Find where the given text appears and provide that cell's center as (X, Y) coordinate. 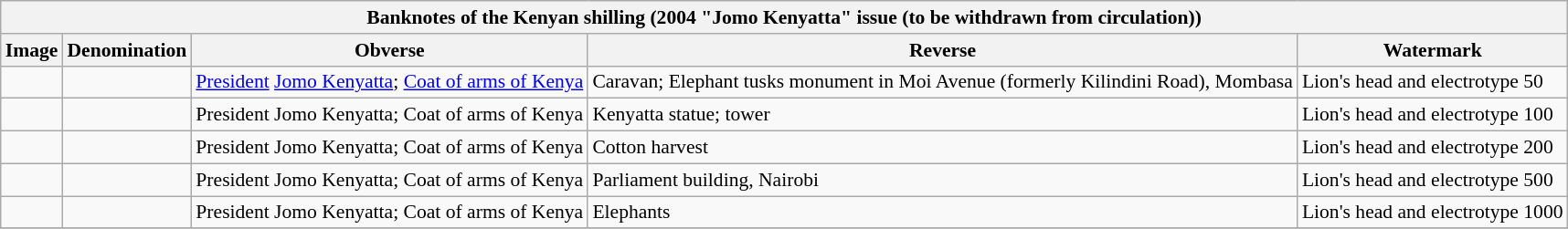
Banknotes of the Kenyan shilling (2004 "Jomo Kenyatta" issue (to be withdrawn from circulation)) (784, 17)
Kenyatta statue; tower (943, 115)
Parliament building, Nairobi (943, 180)
Lion's head and electrotype 1000 (1433, 213)
Obverse (389, 50)
Image (32, 50)
Caravan; Elephant tusks monument in Moi Avenue (formerly Kilindini Road), Mombasa (943, 82)
Reverse (943, 50)
Lion's head and electrotype 100 (1433, 115)
Lion's head and electrotype 200 (1433, 148)
Denomination (126, 50)
Cotton harvest (943, 148)
Elephants (943, 213)
Watermark (1433, 50)
Lion's head and electrotype 50 (1433, 82)
Lion's head and electrotype 500 (1433, 180)
